Find where the given text appears and provide that cell's center as [x, y] coordinate. 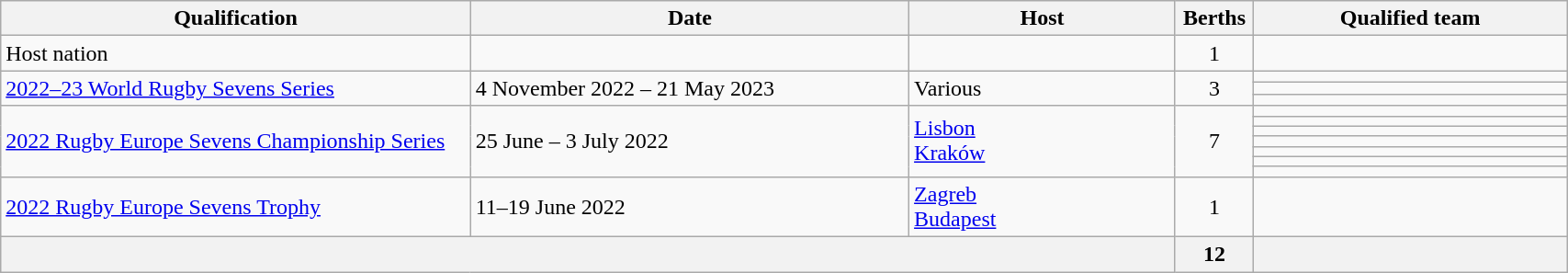
Qualification [235, 18]
Various [1043, 88]
Host [1043, 18]
Berths [1214, 18]
2022 Rugby Europe Sevens Trophy [235, 206]
Date [689, 18]
2022 Rugby Europe Sevens Championship Series [235, 142]
3 [1214, 88]
2022–23 World Rugby Sevens Series [235, 88]
4 November 2022 – 21 May 2023 [689, 88]
Qualified team [1411, 18]
Host nation [235, 53]
7 [1214, 142]
25 June – 3 July 2022 [689, 142]
11–19 June 2022 [689, 206]
Zagreb Budapest [1043, 206]
12 [1214, 254]
Lisbon Kraków [1043, 142]
